Provide the [X, Y] coordinate of the cell's center where the given text is located.  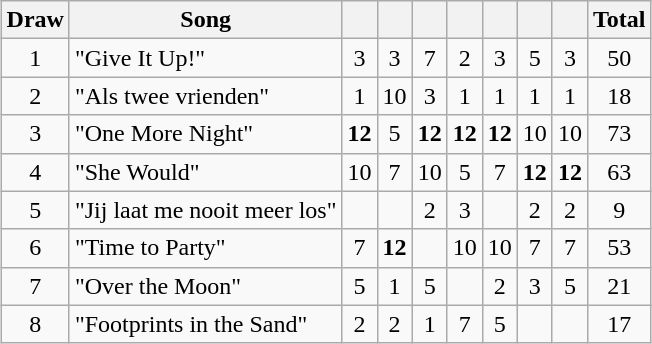
4 [35, 172]
"Jij laat me nooit meer los" [206, 210]
17 [619, 324]
21 [619, 286]
"Time to Party" [206, 248]
"She Would" [206, 172]
50 [619, 58]
Draw [35, 20]
Total [619, 20]
63 [619, 172]
8 [35, 324]
18 [619, 96]
"Over the Moon" [206, 286]
"One More Night" [206, 134]
"Footprints in the Sand" [206, 324]
"Als twee vrienden" [206, 96]
73 [619, 134]
"Give It Up!" [206, 58]
6 [35, 248]
Song [206, 20]
53 [619, 248]
9 [619, 210]
